From the cell containing the given text, extract its center point as [X, Y] coordinate. 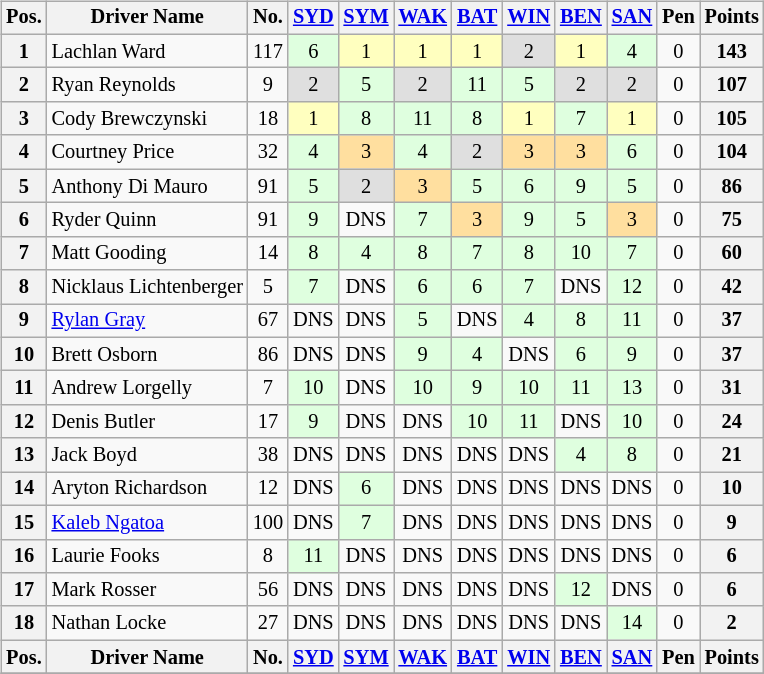
Nicklaus Lichtenberger [148, 287]
104 [732, 152]
Andrew Lorgelly [148, 388]
Laurie Fooks [148, 556]
Ryan Reynolds [148, 85]
105 [732, 119]
15 [24, 522]
42 [732, 287]
67 [268, 321]
38 [268, 455]
32 [268, 152]
21 [732, 455]
Denis Butler [148, 422]
60 [732, 253]
Matt Gooding [148, 253]
107 [732, 85]
Brett Osborn [148, 354]
100 [268, 522]
24 [732, 422]
Rylan Gray [148, 321]
Nathan Locke [148, 623]
75 [732, 220]
27 [268, 623]
Courtney Price [148, 152]
Kaleb Ngatoa [148, 522]
117 [268, 51]
16 [24, 556]
Aryton Richardson [148, 489]
Anthony Di Mauro [148, 186]
31 [732, 388]
Mark Rosser [148, 590]
56 [268, 590]
Jack Boyd [148, 455]
Ryder Quinn [148, 220]
Lachlan Ward [148, 51]
143 [732, 51]
Cody Brewczynski [148, 119]
